Locate the cell with the specified text and output its [x, y] center coordinate. 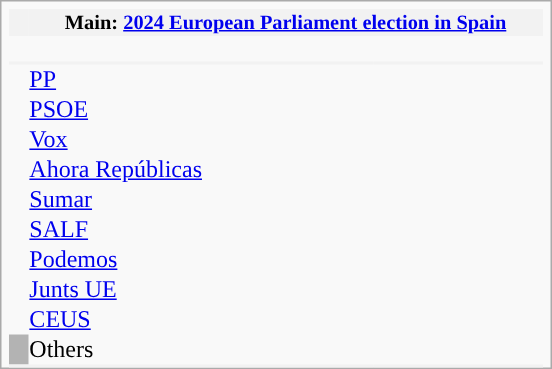
PSOE [124, 110]
Main: 2024 European Parliament election in Spain [286, 22]
PP [124, 80]
Podemos [124, 260]
CEUS [124, 320]
Ahora Repúblicas [124, 170]
Sumar [124, 200]
Others [124, 350]
Junts UE [124, 290]
SALF [124, 230]
Vox [124, 140]
